From the cell containing the given text, extract its center point as (x, y) coordinate. 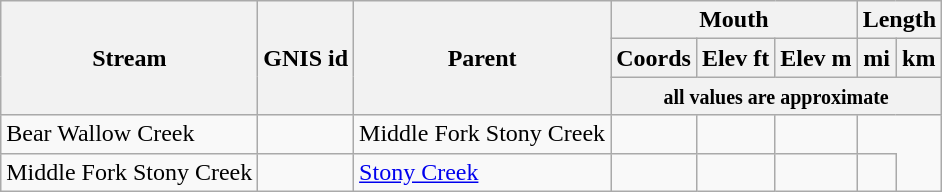
Elev ft (735, 58)
Coords (654, 58)
Mouth (734, 20)
Length (899, 20)
Elev m (816, 58)
mi (876, 58)
Parent (482, 58)
Stony Creek (482, 172)
GNIS id (306, 58)
Stream (130, 58)
Bear Wallow Creek (130, 134)
all values are approximate (776, 96)
km (919, 58)
